For the text-containing cell, return its midpoint in (X, Y) coordinate format. 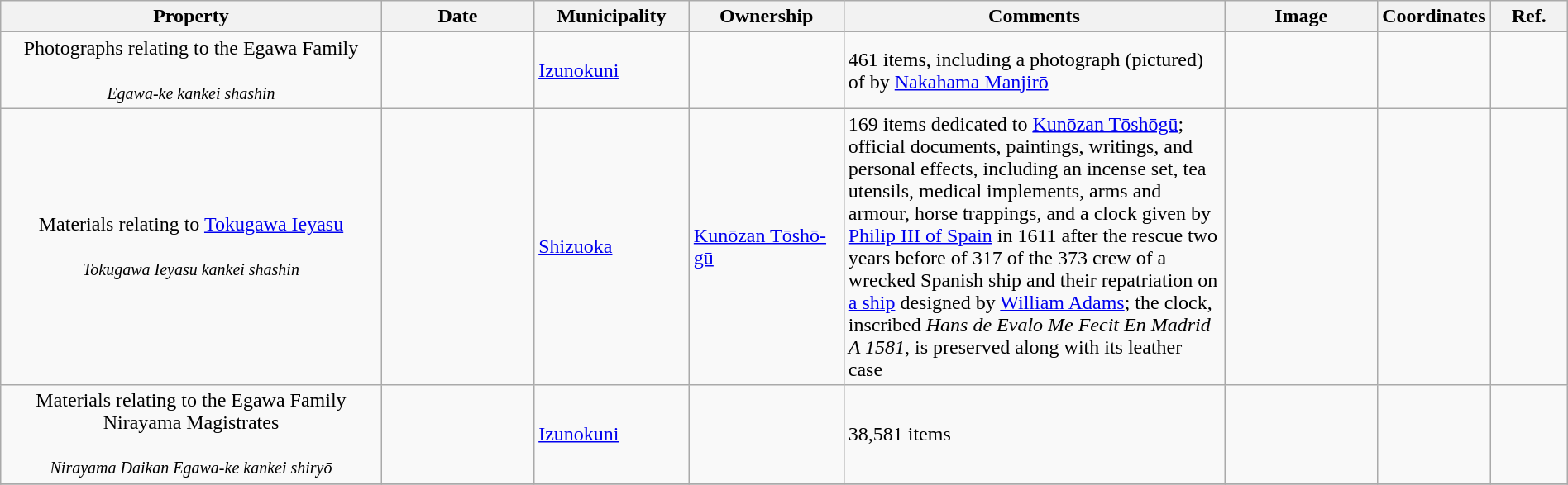
461 items, including a photograph (pictured) of by Nakahama Manjirō (1034, 70)
Ownership (766, 17)
Comments (1034, 17)
Shizuoka (612, 246)
Municipality (612, 17)
Materials relating to the Egawa Family Nirayama MagistratesNirayama Daikan Egawa-ke kankei shiryō (191, 435)
Ref. (1528, 17)
38,581 items (1034, 435)
Coordinates (1434, 17)
Property (191, 17)
Date (457, 17)
Photographs relating to the Egawa FamilyEgawa-ke kankei shashin (191, 70)
Materials relating to Tokugawa IeyasuTokugawa Ieyasu kankei shashin (191, 246)
Image (1302, 17)
Kunōzan Tōshō-gū (766, 246)
